Capture the cell that displays the provided text and extract its [X, Y] central coordinate. 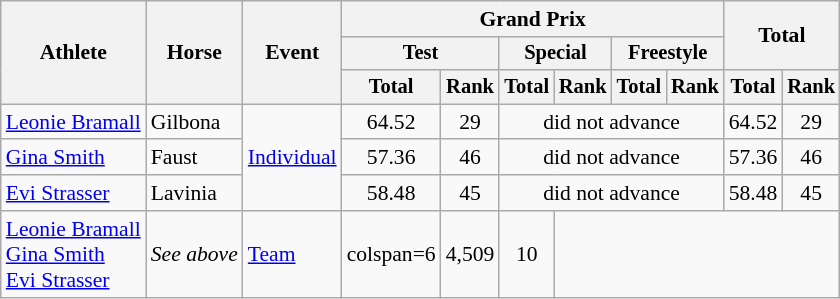
Leonie BramallGina SmithEvi Strasser [74, 254]
Gilbona [194, 122]
Individual [292, 158]
Team [292, 254]
Gina Smith [74, 158]
Evi Strasser [74, 193]
colspan=6 [392, 254]
4,509 [470, 254]
Event [292, 52]
Lavinia [194, 193]
Faust [194, 158]
Test [421, 54]
Athlete [74, 52]
10 [526, 254]
Freestyle [668, 54]
See above [194, 254]
Special [555, 54]
Grand Prix [533, 19]
Leonie Bramall [74, 122]
Horse [194, 52]
